Capture the cell that displays the provided text and extract its [X, Y] central coordinate. 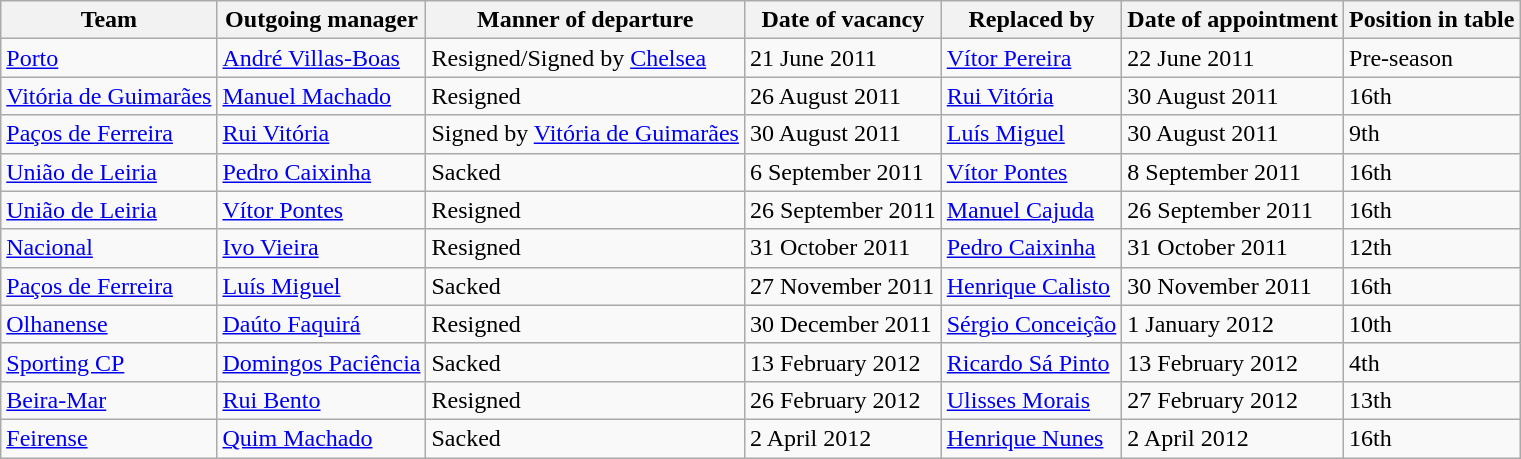
13th [1432, 400]
8 September 2011 [1233, 172]
Feirense [109, 438]
26 August 2011 [842, 96]
Henrique Nunes [1032, 438]
Olhanense [109, 324]
9th [1432, 134]
27 February 2012 [1233, 400]
4th [1432, 362]
27 November 2011 [842, 286]
Date of appointment [1233, 20]
André Villas-Boas [322, 58]
10th [1432, 324]
30 November 2011 [1233, 286]
21 June 2011 [842, 58]
Replaced by [1032, 20]
Resigned/Signed by Chelsea [585, 58]
Henrique Calisto [1032, 286]
Manuel Cajuda [1032, 210]
Sporting CP [109, 362]
26 February 2012 [842, 400]
Sérgio Conceição [1032, 324]
Ulisses Morais [1032, 400]
Domingos Paciência [322, 362]
1 January 2012 [1233, 324]
Beira-Mar [109, 400]
12th [1432, 248]
Ricardo Sá Pinto [1032, 362]
Pre-season [1432, 58]
Vítor Pereira [1032, 58]
Manner of departure [585, 20]
Team [109, 20]
Manuel Machado [322, 96]
Ivo Vieira [322, 248]
Porto [109, 58]
Outgoing manager [322, 20]
Daúto Faquirá [322, 324]
Position in table [1432, 20]
Vitória de Guimarães [109, 96]
Signed by Vitória de Guimarães [585, 134]
Date of vacancy [842, 20]
22 June 2011 [1233, 58]
6 September 2011 [842, 172]
30 December 2011 [842, 324]
Quim Machado [322, 438]
Nacional [109, 248]
Rui Bento [322, 400]
